Extract the (x, y) coordinate from the center of the cell holding the provided text.  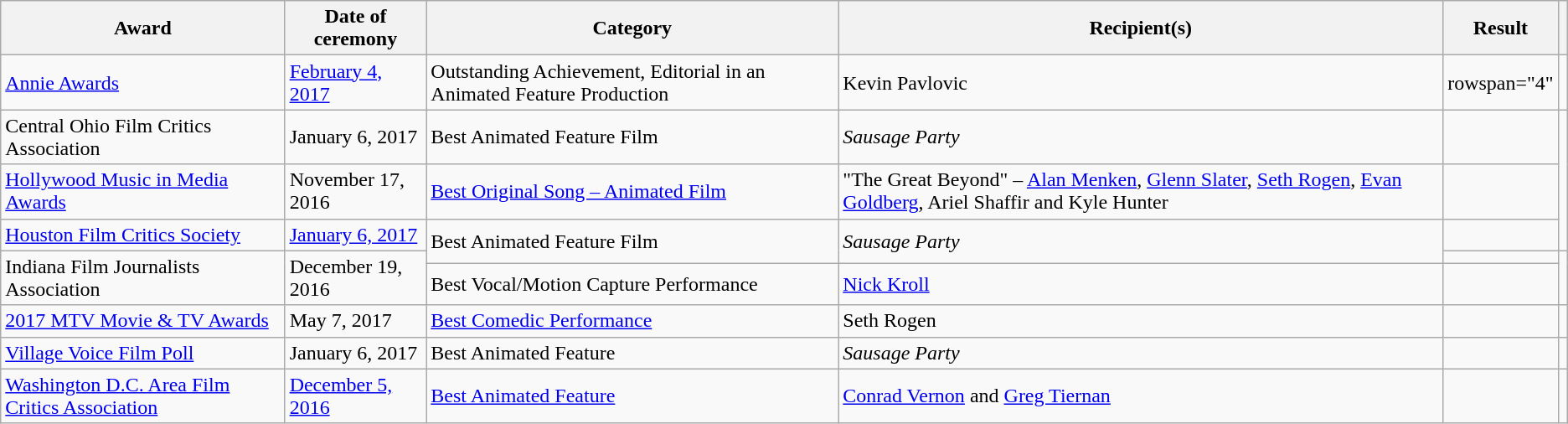
Central Ohio Film Critics Association (142, 137)
December 19, 2016 (355, 278)
"The Great Beyond" – Alan Menken, Glenn Slater, Seth Rogen, Evan Goldberg, Ariel Shaffir and Kyle Hunter (1141, 191)
November 17, 2016 (355, 191)
Seth Rogen (1141, 321)
Washington D.C. Area Film Critics Association (142, 396)
February 4, 2017 (355, 82)
December 5, 2016 (355, 396)
Date of ceremony (355, 28)
Nick Kroll (1141, 284)
Best Vocal/Motion Capture Performance (632, 284)
rowspan="4" (1501, 82)
Conrad Vernon and Greg Tiernan (1141, 396)
Hollywood Music in Media Awards (142, 191)
Annie Awards (142, 82)
May 7, 2017 (355, 321)
Recipient(s) (1141, 28)
Category (632, 28)
Outstanding Achievement, Editorial in an Animated Feature Production (632, 82)
Award (142, 28)
Kevin Pavlovic (1141, 82)
Result (1501, 28)
2017 MTV Movie & TV Awards (142, 321)
Best Comedic Performance (632, 321)
Best Original Song – Animated Film (632, 191)
Houston Film Critics Society (142, 235)
Village Voice Film Poll (142, 353)
Indiana Film Journalists Association (142, 278)
